Find where the given text appears and provide that cell's center as (x, y) coordinate. 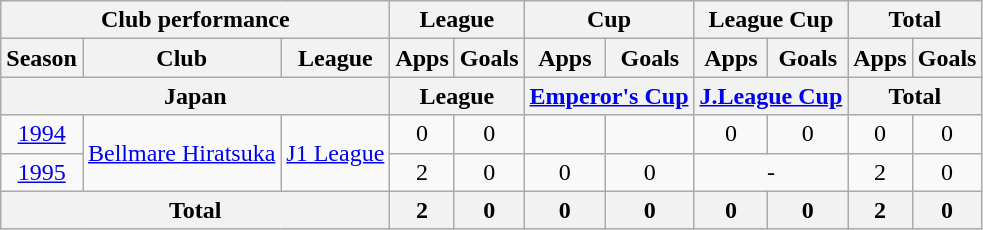
1995 (42, 172)
Emperor's Cup (609, 96)
1994 (42, 134)
Japan (196, 96)
J1 League (336, 153)
Bellmare Hiratsuka (181, 153)
Club performance (196, 20)
Season (42, 58)
Club (181, 58)
J.League Cup (771, 96)
Cup (609, 20)
League Cup (771, 20)
- (771, 172)
